Return (X, Y) of the center of cell containing provided text 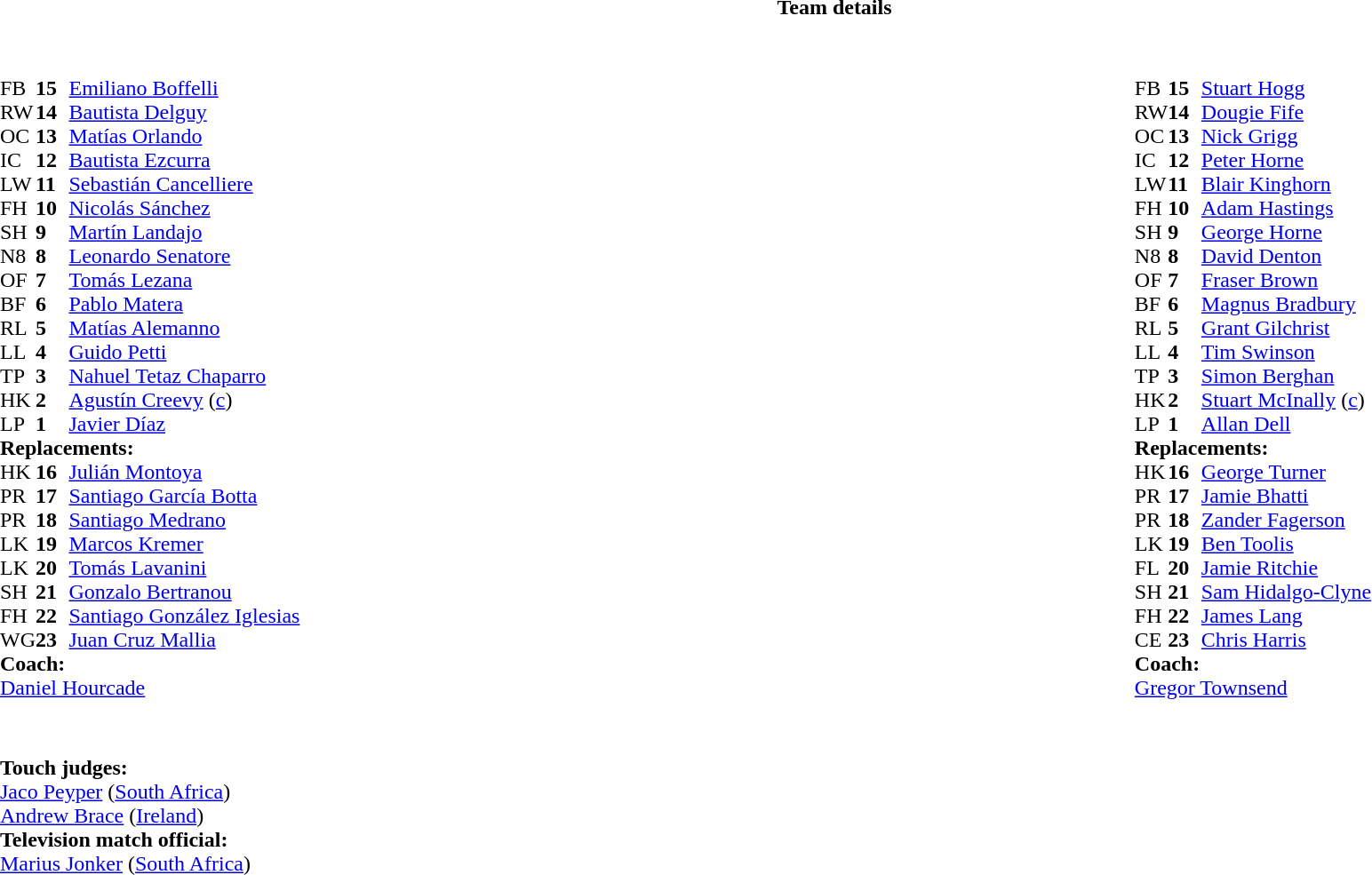
George Turner (1287, 473)
David Denton (1287, 256)
Dougie Fife (1287, 112)
Ben Toolis (1287, 544)
Santiago González Iglesias (184, 616)
Bautista Delguy (184, 112)
Matías Orlando (184, 137)
Marcos Kremer (184, 544)
Jamie Ritchie (1287, 569)
Jamie Bhatti (1287, 496)
Tomás Lezana (184, 281)
Juan Cruz Mallia (184, 640)
Leonardo Senatore (184, 256)
FL (1152, 569)
Santiago García Botta (184, 496)
Santiago Medrano (184, 521)
Zander Fagerson (1287, 521)
Adam Hastings (1287, 208)
James Lang (1287, 616)
Bautista Ezcurra (184, 160)
Tomás Lavanini (184, 569)
Fraser Brown (1287, 281)
Tim Swinson (1287, 352)
Emiliano Boffelli (184, 89)
Nahuel Tetaz Chaparro (184, 377)
Nicolás Sánchez (184, 208)
Simon Berghan (1287, 377)
Guido Petti (184, 352)
Nick Grigg (1287, 137)
Chris Harris (1287, 640)
Javier Díaz (184, 425)
Blair Kinghorn (1287, 185)
WG (18, 640)
Sebastián Cancelliere (184, 185)
Sam Hidalgo-Clyne (1287, 592)
Agustín Creevy (c) (184, 400)
Stuart Hogg (1287, 89)
Gonzalo Bertranou (184, 592)
Gregor Townsend (1253, 688)
Allan Dell (1287, 425)
Pablo Matera (184, 304)
Grant Gilchrist (1287, 329)
Matías Alemanno (184, 329)
CE (1152, 640)
Daniel Hourcade (149, 688)
Peter Horne (1287, 160)
Stuart McInally (c) (1287, 400)
George Horne (1287, 233)
Martín Landajo (184, 233)
Julián Montoya (184, 473)
Magnus Bradbury (1287, 304)
